From the cell containing the given text, extract its center point as [x, y] coordinate. 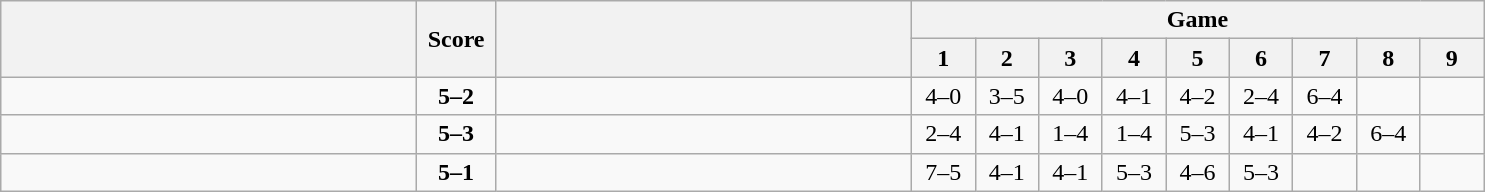
5 [1198, 58]
4–6 [1198, 172]
5–2 [456, 96]
7 [1325, 58]
3 [1071, 58]
Game [1197, 20]
1 [943, 58]
4 [1134, 58]
7–5 [943, 172]
9 [1452, 58]
8 [1388, 58]
Score [456, 39]
5–1 [456, 172]
2 [1007, 58]
6 [1261, 58]
3–5 [1007, 96]
